Detect which cell encompasses the target text, then output its (x, y) center coordinate. 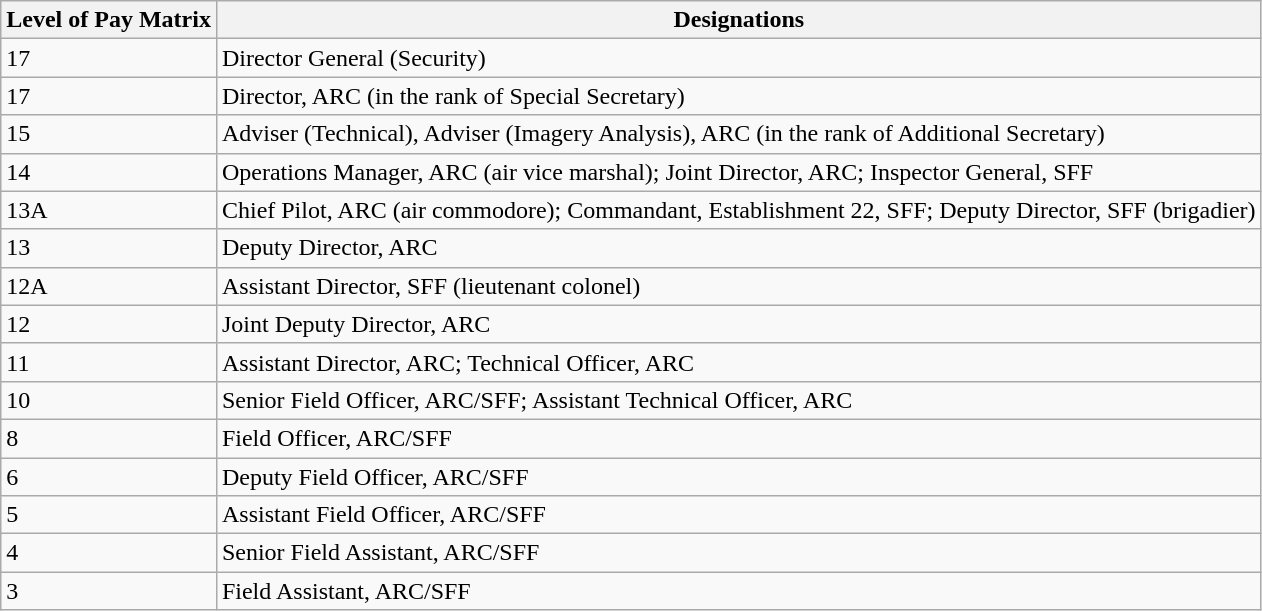
6 (109, 477)
Senior Field Officer, ARC/SFF; Assistant Technical Officer, ARC (738, 400)
Director General (Security) (738, 58)
11 (109, 362)
Operations Manager, ARC (air vice marshal); Joint Director, ARC; Inspector General, SFF (738, 172)
14 (109, 172)
8 (109, 438)
Deputy Director, ARC (738, 248)
3 (109, 591)
13 (109, 248)
Director, ARC (in the rank of Special Secretary) (738, 96)
12 (109, 324)
Chief Pilot, ARC (air commodore); Commandant, Establishment 22, SFF; Deputy Director, SFF (brigadier) (738, 210)
13A (109, 210)
15 (109, 134)
Joint Deputy Director, ARC (738, 324)
5 (109, 515)
12A (109, 286)
Assistant Director, ARC; Technical Officer, ARC (738, 362)
Designations (738, 20)
Level of Pay Matrix (109, 20)
Field Officer, ARC/SFF (738, 438)
4 (109, 553)
Adviser (Technical), Adviser (Imagery Analysis), ARC (in the rank of Additional Secretary) (738, 134)
Senior Field Assistant, ARC/SFF (738, 553)
Assistant Field Officer, ARC/SFF (738, 515)
Field Assistant, ARC/SFF (738, 591)
Deputy Field Officer, ARC/SFF (738, 477)
Assistant Director, SFF (lieutenant colonel) (738, 286)
10 (109, 400)
